From the cell containing the given text, extract its center point as [X, Y] coordinate. 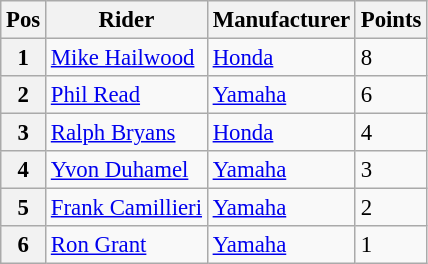
Phil Read [127, 95]
Ron Grant [127, 245]
Pos [24, 20]
Frank Camillieri [127, 208]
Mike Hailwood [127, 58]
8 [390, 58]
5 [24, 208]
Rider [127, 20]
Manufacturer [281, 20]
Points [390, 20]
Yvon Duhamel [127, 170]
Ralph Bryans [127, 133]
